Find where the given text appears and provide that cell's center as (x, y) coordinate. 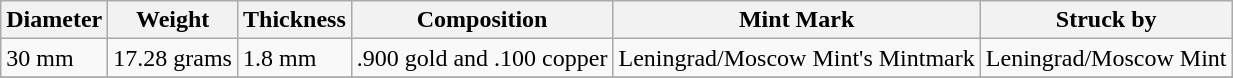
30 mm (54, 58)
Weight (173, 20)
Composition (482, 20)
Diameter (54, 20)
Leningrad/Moscow Mint's Mintmark (796, 58)
17.28 grams (173, 58)
1.8 mm (294, 58)
Leningrad/Moscow Mint (1106, 58)
Thickness (294, 20)
.900 gold and .100 copper (482, 58)
Mint Mark (796, 20)
Struck by (1106, 20)
